Return (x, y) of the center of cell containing provided text 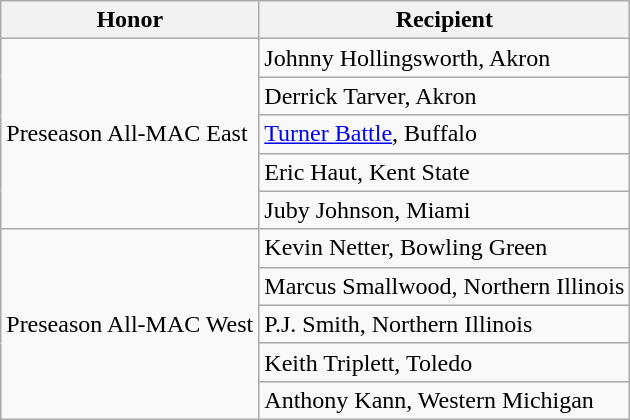
P.J. Smith, Northern Illinois (444, 324)
Anthony Kann, Western Michigan (444, 400)
Juby Johnson, Miami (444, 210)
Eric Haut, Kent State (444, 172)
Marcus Smallwood, Northern Illinois (444, 286)
Honor (130, 20)
Turner Battle, Buffalo (444, 134)
Keith Triplett, Toledo (444, 362)
Preseason All-MAC East (130, 134)
Kevin Netter, Bowling Green (444, 248)
Derrick Tarver, Akron (444, 96)
Johnny Hollingsworth, Akron (444, 58)
Preseason All-MAC West (130, 324)
Recipient (444, 20)
